Detect which cell encompasses the target text, then output its [x, y] center coordinate. 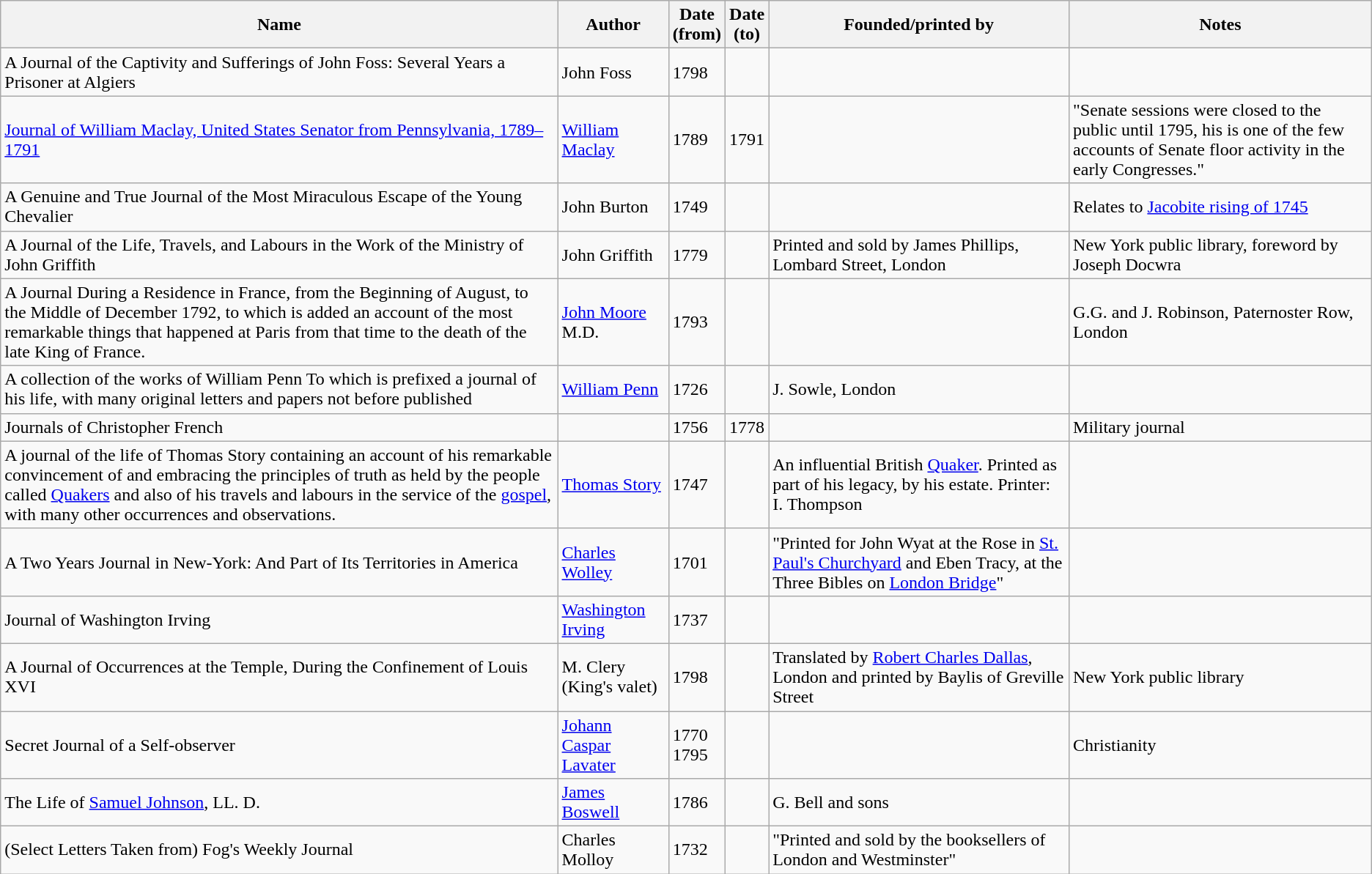
Charles Molloy [613, 850]
Relates to Jacobite rising of 1745 [1221, 207]
William Penn [613, 390]
1749 [696, 207]
1732 [696, 850]
John Burton [613, 207]
"Senate sessions were closed to the public until 1795, his is one of the few accounts of Senate floor activity in the early Congresses." [1221, 139]
1789 [696, 139]
A collection of the works of William Penn To which is prefixed a journal of his life, with many original letters and papers not before published [279, 390]
1778 [748, 427]
G. Bell and sons [919, 803]
Translated by Robert Charles Dallas, London and printed by Baylis of Greville Street [919, 677]
Journal of William Maclay, United States Senator from Pennsylvania, 1789–1791 [279, 139]
17701795 [696, 744]
John Griffith [613, 255]
An influential British Quaker. Printed as part of his legacy, by his estate. Printer: I. Thompson [919, 485]
"Printed and sold by the booksellers of London and Westminster" [919, 850]
Johann Caspar Lavater [613, 744]
Journals of Christopher French [279, 427]
"Printed for John Wyat at the Rose in St. Paul's Churchyard and Eben Tracy, at the Three Bibles on London Bridge" [919, 562]
James Boswell [613, 803]
1737 [696, 620]
The Life of Samuel Johnson, LL. D. [279, 803]
New York public library [1221, 677]
1726 [696, 390]
New York public library, foreword by Joseph Docwra [1221, 255]
Name [279, 25]
1701 [696, 562]
A Genuine and True Journal of the Most Miraculous Escape of the Young Chevalier [279, 207]
A Journal of the Captivity and Sufferings of John Foss: Several Years a Prisoner at Algiers [279, 72]
Date(from) [696, 25]
Secret Journal of a Self-observer [279, 744]
Christianity [1221, 744]
G.G. and J. Robinson, Paternoster Row, London [1221, 322]
Washington Irving [613, 620]
Military journal [1221, 427]
Notes [1221, 25]
John Foss [613, 72]
1793 [696, 322]
M. Clery (King's valet) [613, 677]
Printed and sold by James Phillips, Lombard Street, London [919, 255]
John Moore M.D. [613, 322]
Thomas Story [613, 485]
Charles Wolley [613, 562]
1779 [696, 255]
1791 [748, 139]
1756 [696, 427]
William Maclay [613, 139]
A Journal of Occurrences at the Temple, During the Confinement of Louis XVI [279, 677]
(Select Letters Taken from) Fog's Weekly Journal [279, 850]
A Two Years Journal in New-York: And Part of Its Territories in America [279, 562]
Journal of Washington Irving [279, 620]
A Journal of the Life, Travels, and Labours in the Work of the Ministry of John Griffith [279, 255]
1786 [696, 803]
1747 [696, 485]
Author [613, 25]
Founded/printed by [919, 25]
J. Sowle, London [919, 390]
Date(to) [748, 25]
